Find where the given text appears and provide that cell's center as [X, Y] coordinate. 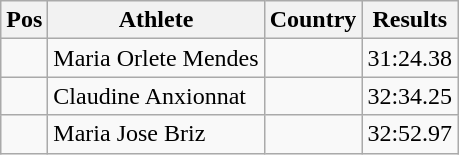
Athlete [156, 20]
Maria Jose Briz [156, 134]
Pos [24, 20]
31:24.38 [410, 58]
Results [410, 20]
32:34.25 [410, 96]
32:52.97 [410, 134]
Maria Orlete Mendes [156, 58]
Country [313, 20]
Claudine Anxionnat [156, 96]
